Determine the [X, Y] coordinate at the center of the cell enclosing the given text.  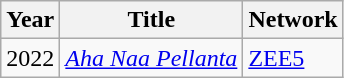
Year [30, 20]
Title [152, 20]
2022 [30, 58]
Aha Naa Pellanta [152, 58]
Network [293, 20]
ZEE5 [293, 58]
